Capture the cell that displays the provided text and extract its [x, y] central coordinate. 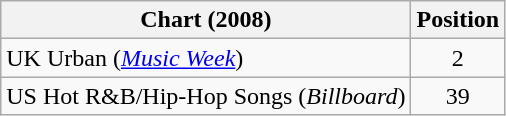
UK Urban (Music Week) [206, 58]
US Hot R&B/Hip-Hop Songs (Billboard) [206, 96]
Position [458, 20]
2 [458, 58]
Chart (2008) [206, 20]
39 [458, 96]
